Scan for the cell matching the given text and deliver its (x, y) coordinate at center. 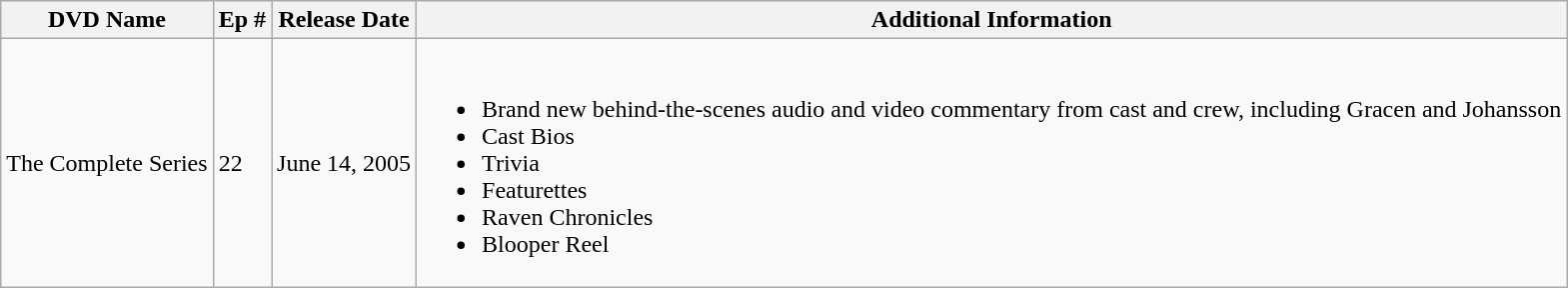
22 (242, 163)
Additional Information (991, 20)
Ep # (242, 20)
DVD Name (107, 20)
The Complete Series (107, 163)
June 14, 2005 (344, 163)
Release Date (344, 20)
